For the text-containing cell, return its midpoint in (X, Y) coordinate format. 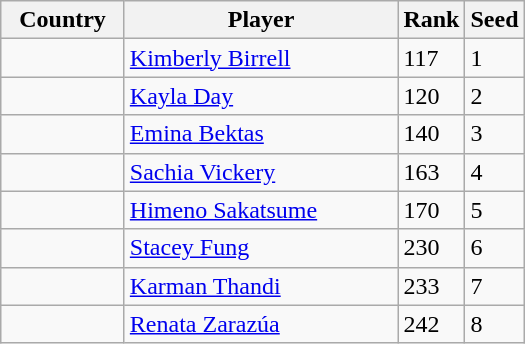
Emina Bektas (261, 134)
Kimberly Birrell (261, 58)
Renata Zarazúa (261, 324)
Stacey Fung (261, 248)
Himeno Sakatsume (261, 210)
6 (494, 248)
230 (432, 248)
140 (432, 134)
Player (261, 20)
3 (494, 134)
Rank (432, 20)
Sachia Vickery (261, 172)
7 (494, 286)
163 (432, 172)
4 (494, 172)
Karman Thandi (261, 286)
170 (432, 210)
1 (494, 58)
Kayla Day (261, 96)
Country (63, 20)
233 (432, 286)
120 (432, 96)
8 (494, 324)
Seed (494, 20)
5 (494, 210)
242 (432, 324)
2 (494, 96)
117 (432, 58)
